Return the [x, y] coordinate for the center point of the cell that contains the specified text.  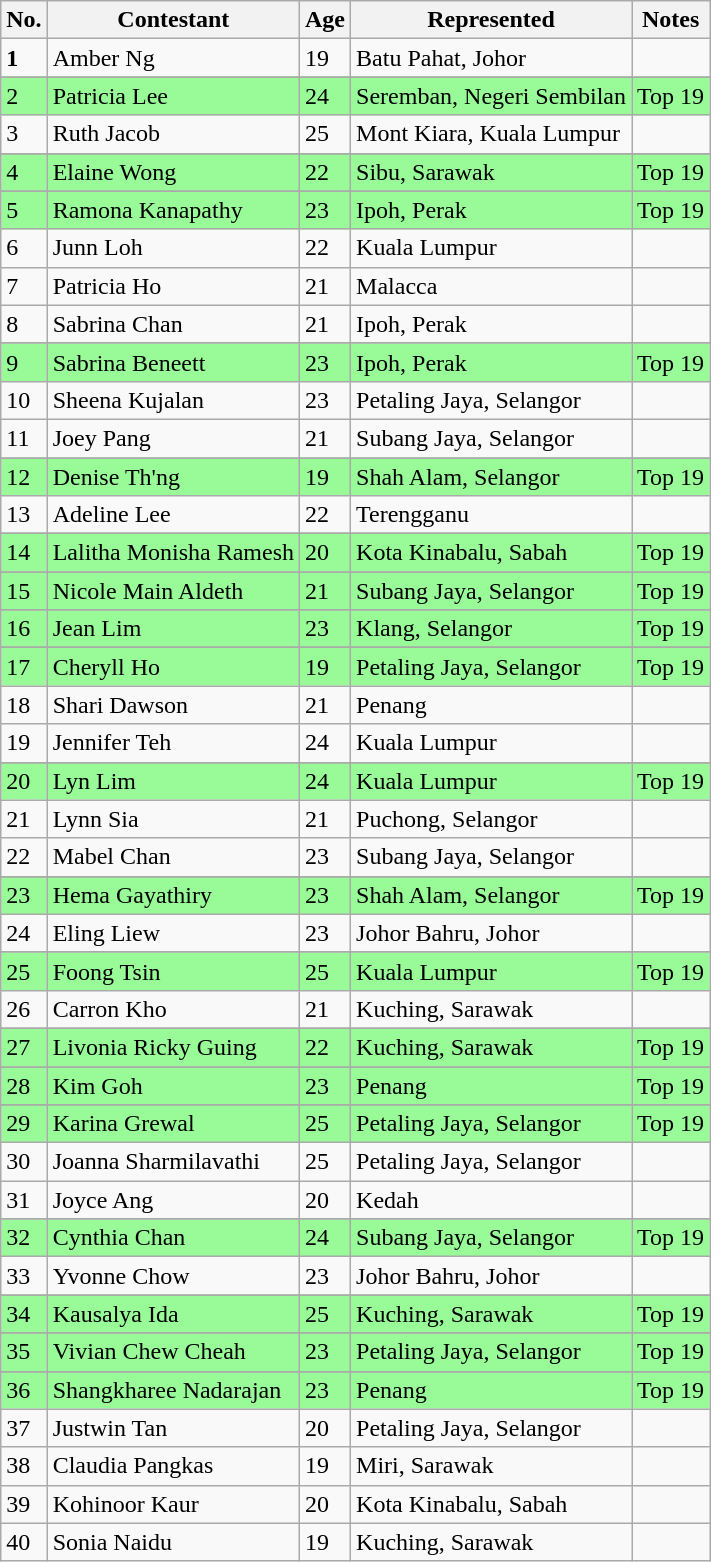
Karina Grewal [173, 1124]
33 [24, 1276]
Shangkharee Nadarajan [173, 1390]
Klang, Selangor [492, 629]
Junn Loh [173, 248]
Amber Ng [173, 58]
Kim Goh [173, 1085]
Sheena Kujalan [173, 400]
30 [24, 1162]
8 [24, 324]
2 [24, 96]
Sabrina Beneett [173, 362]
Notes [671, 20]
Age [326, 20]
Foong Tsin [173, 971]
Joey Pang [173, 438]
Joanna Sharmilavathi [173, 1162]
32 [24, 1238]
Eling Liew [173, 933]
Lalitha Monisha Ramesh [173, 553]
27 [24, 1047]
Shari Dawson [173, 705]
Represented [492, 20]
Hema Gayathiry [173, 895]
Patricia Ho [173, 286]
Malacca [492, 286]
Lynn Sia [173, 819]
6 [24, 248]
18 [24, 705]
3 [24, 134]
Nicole Main Aldeth [173, 591]
Jennifer Teh [173, 743]
28 [24, 1085]
13 [24, 515]
Denise Th'ng [173, 477]
37 [24, 1428]
Lyn Lim [173, 781]
Carron Kho [173, 1009]
Ramona Kanapathy [173, 210]
10 [24, 400]
Kedah [492, 1200]
31 [24, 1200]
Puchong, Selangor [492, 819]
Terengganu [492, 515]
11 [24, 438]
Claudia Pangkas [173, 1466]
9 [24, 362]
Patricia Lee [173, 96]
36 [24, 1390]
16 [24, 629]
Seremban, Negeri Sembilan [492, 96]
Ruth Jacob [173, 134]
Kohinoor Kaur [173, 1504]
Mont Kiara, Kuala Lumpur [492, 134]
Contestant [173, 20]
Adeline Lee [173, 515]
Cheryll Ho [173, 667]
15 [24, 591]
Sabrina Chan [173, 324]
Livonia Ricky Guing [173, 1047]
Jean Lim [173, 629]
Elaine Wong [173, 172]
Miri, Sarawak [492, 1466]
4 [24, 172]
No. [24, 20]
12 [24, 477]
Cynthia Chan [173, 1238]
7 [24, 286]
Yvonne Chow [173, 1276]
26 [24, 1009]
14 [24, 553]
Vivian Chew Cheah [173, 1352]
Joyce Ang [173, 1200]
5 [24, 210]
Kausalya Ida [173, 1314]
Sonia Naidu [173, 1542]
39 [24, 1504]
17 [24, 667]
38 [24, 1466]
29 [24, 1124]
34 [24, 1314]
Mabel Chan [173, 857]
35 [24, 1352]
1 [24, 58]
Batu Pahat, Johor [492, 58]
40 [24, 1542]
Sibu, Sarawak [492, 172]
Justwin Tan [173, 1428]
